Pinpoint the cell where the given text exists, returning its [x, y] midpoint coordinate. 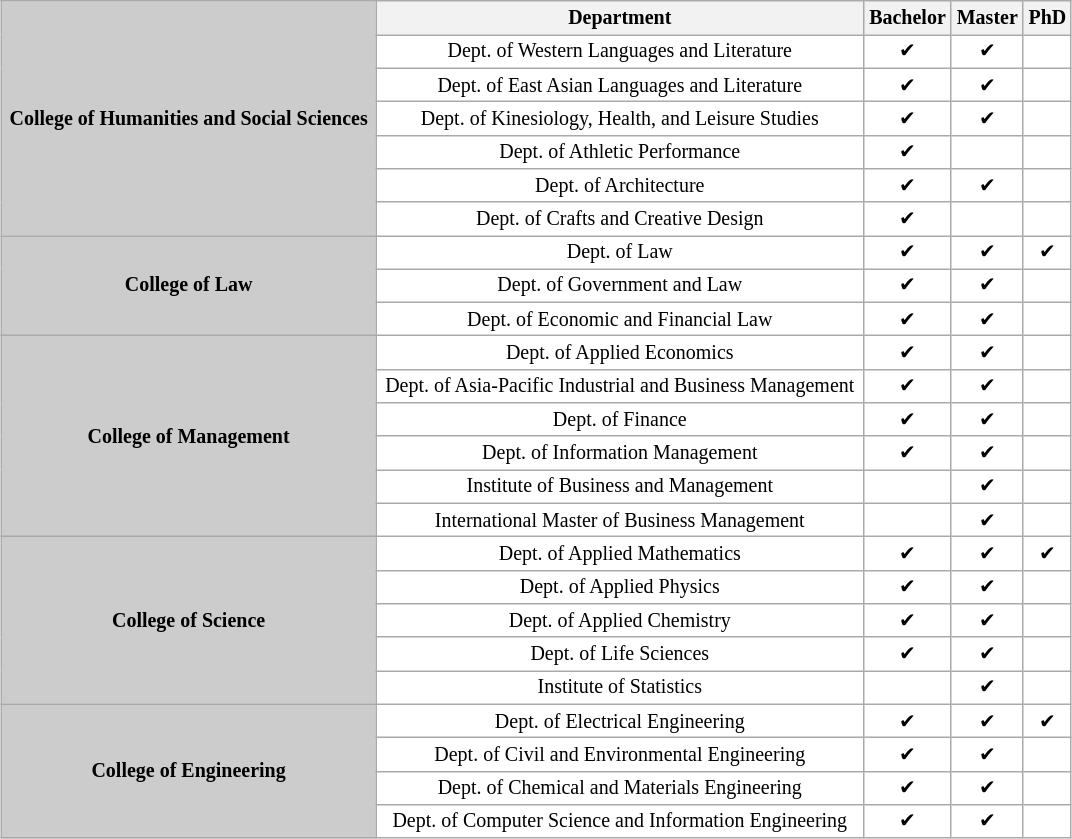
Bachelor [908, 18]
Dept. of Life Sciences [620, 654]
Dept. of Computer Science and Information Engineering [620, 820]
Dept. of Finance [620, 420]
Dept. of East Asian Languages and Literature [620, 84]
Dept. of Applied Mathematics [620, 554]
Institute of Statistics [620, 688]
PhD [1047, 18]
College of Science [188, 620]
Dept. of Architecture [620, 186]
Dept. of Law [620, 252]
Dept. of Applied Chemistry [620, 620]
Dept. of Applied Physics [620, 586]
Dept. of Civil and Environmental Engineering [620, 754]
Dept. of Athletic Performance [620, 152]
Dept. of Economic and Financial Law [620, 318]
Dept. of Electrical Engineering [620, 720]
Dept. of Western Languages and Literature [620, 52]
College of Law [188, 286]
Dept. of Crafts and Creative Design [620, 218]
Dept. of Government and Law [620, 286]
College of Engineering [188, 771]
Dept. of Applied Economics [620, 352]
College of Management [188, 436]
Dept. of Asia-Pacific Industrial and Business Management [620, 386]
College of Humanities and Social Sciences [188, 118]
International Master of Business Management [620, 520]
Dept. of Information Management [620, 452]
Dept. of Kinesiology, Health, and Leisure Studies [620, 118]
Institute of Business and Management [620, 486]
Master [987, 18]
Department [620, 18]
Dept. of Chemical and Materials Engineering [620, 788]
